Locate the cell with the specified text and output its [X, Y] center coordinate. 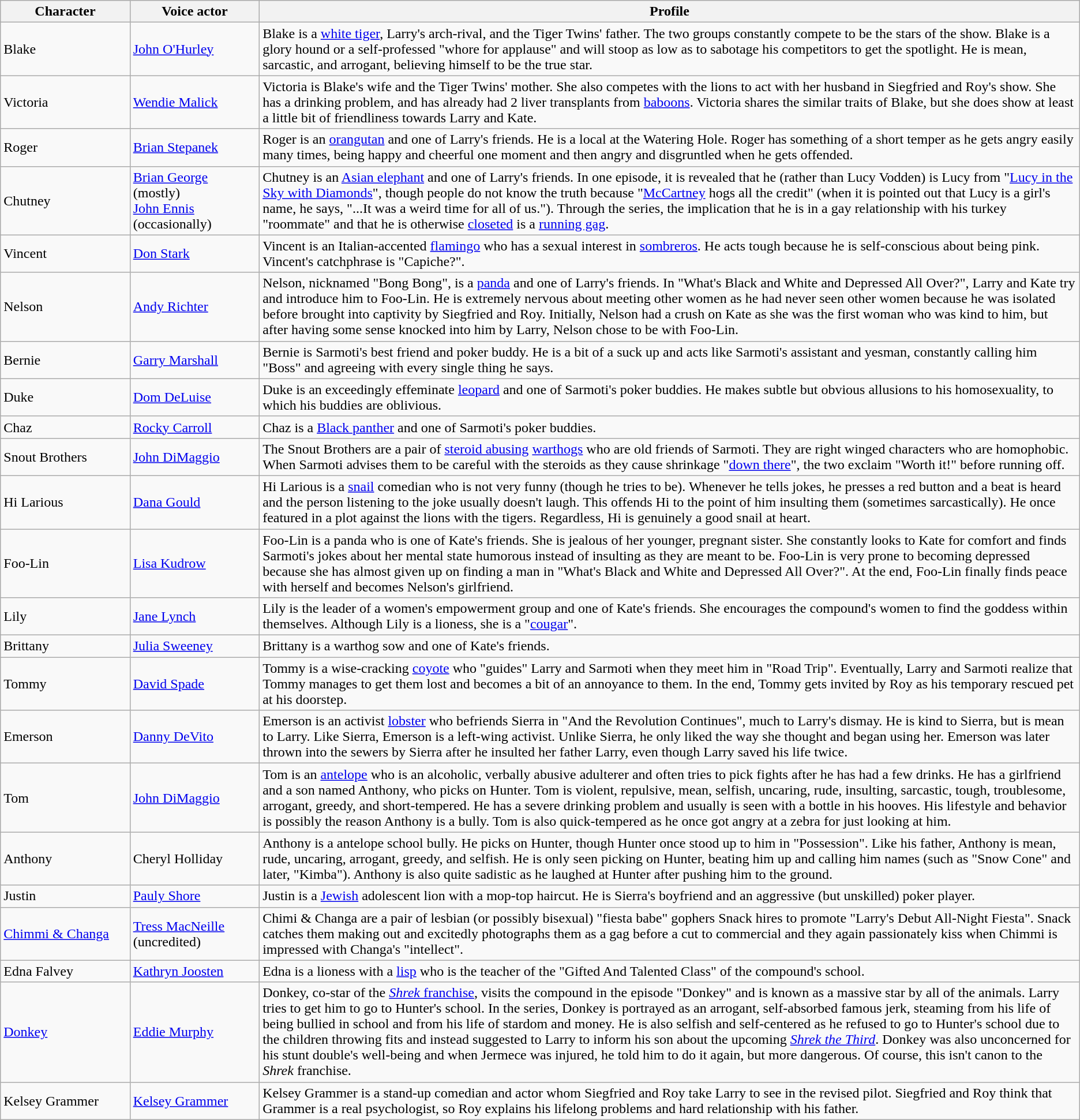
Garry Marshall [194, 360]
Voice actor [194, 12]
Donkey [65, 1032]
Rocky Carroll [194, 427]
Chaz [65, 427]
Brian Stepanek [194, 148]
Don Stark [194, 254]
Tom [65, 797]
Bernie [65, 360]
Edna is a lioness with a lisp who is the teacher of the "Gifted And Talented Class" of the compound's school. [670, 971]
Justin is a Jewish adolescent lion with a mop-top haircut. He is Sierra's boyfriend and an aggressive (but unskilled) poker player. [670, 896]
Nelson [65, 307]
Andy Richter [194, 307]
Emerson [65, 737]
Chimmi & Changa [65, 934]
Julia Sweeney [194, 646]
Lisa Kudrow [194, 563]
Victoria [65, 102]
Jane Lynch [194, 616]
Snout Brothers [65, 457]
Chutney [65, 201]
Roger [65, 148]
Justin [65, 896]
Pauly Shore [194, 896]
Brittany is a warthog sow and one of Kate's friends. [670, 646]
Vincent [65, 254]
Brian George (mostly)John Ennis (occasionally) [194, 201]
Brittany [65, 646]
John O'Hurley [194, 49]
Character [65, 12]
Duke [65, 397]
Lily [65, 616]
Chaz is a Black panther and one of Sarmoti's poker buddies. [670, 427]
Blake [65, 49]
Cheryl Holliday [194, 859]
Eddie Murphy [194, 1032]
Foo-Lin [65, 563]
Dana Gould [194, 502]
Tommy [65, 684]
Wendie Malick [194, 102]
Danny DeVito [194, 737]
Kathryn Joosten [194, 971]
Dom DeLuise [194, 397]
Tress MacNeille (uncredited) [194, 934]
David Spade [194, 684]
Anthony [65, 859]
Edna Falvey [65, 971]
Profile [670, 12]
Hi Larious [65, 502]
